Return the [X, Y] coordinate for the center point of the cell that contains the specified text.  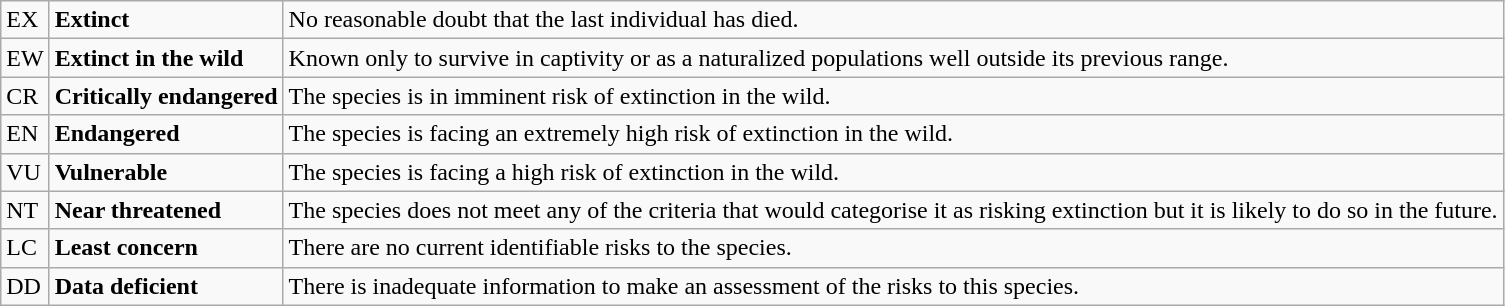
No reasonable doubt that the last individual has died. [893, 20]
There are no current identifiable risks to the species. [893, 248]
NT [25, 210]
The species does not meet any of the criteria that would categorise it as risking extinction but it is likely to do so in the future. [893, 210]
The species is facing an extremely high risk of extinction in the wild. [893, 134]
EN [25, 134]
Vulnerable [166, 172]
EW [25, 58]
There is inadequate information to make an assessment of the risks to this species. [893, 286]
Known only to survive in captivity or as a naturalized populations well outside its previous range. [893, 58]
CR [25, 96]
The species is in imminent risk of extinction in the wild. [893, 96]
DD [25, 286]
LC [25, 248]
Critically endangered [166, 96]
VU [25, 172]
The species is facing a high risk of extinction in the wild. [893, 172]
Least concern [166, 248]
Extinct [166, 20]
Extinct in the wild [166, 58]
Near threatened [166, 210]
Endangered [166, 134]
Data deficient [166, 286]
EX [25, 20]
